For the text-containing cell, return its midpoint in (X, Y) coordinate format. 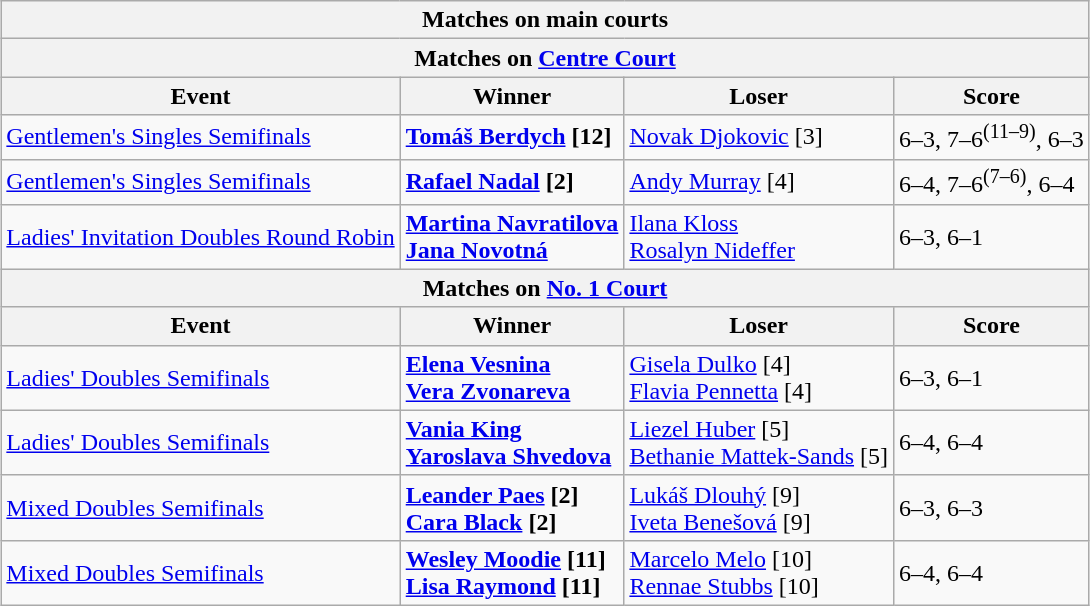
Elena Vesnina Vera Zvonareva (512, 378)
Leander Paes [2] Cara Black [2] (512, 508)
Liezel Huber [5] Bethanie Mattek-Sands [5] (759, 442)
Lukáš Dlouhý [9] Iveta Benešová [9] (759, 508)
Novak Djokovic [3] (759, 138)
Martina Navratilova Jana Novotná (512, 236)
Rafael Nadal [2] (512, 182)
Matches on Centre Court (545, 58)
Tomáš Berdych [12] (512, 138)
Vania King Yaroslava Shvedova (512, 442)
Wesley Moodie [11] Lisa Raymond [11] (512, 572)
6–4, 7–6(7–6), 6–4 (992, 182)
Andy Murray [4] (759, 182)
6–3, 7–6(11–9), 6–3 (992, 138)
Matches on main courts (545, 20)
Marcelo Melo [10] Rennae Stubbs [10] (759, 572)
Gisela Dulko [4] Flavia Pennetta [4] (759, 378)
Ladies' Invitation Doubles Round Robin (200, 236)
Ilana Kloss Rosalyn Nideffer (759, 236)
6–3, 6–3 (992, 508)
Matches on No. 1 Court (545, 288)
